Find where the given text appears and provide that cell's center as [x, y] coordinate. 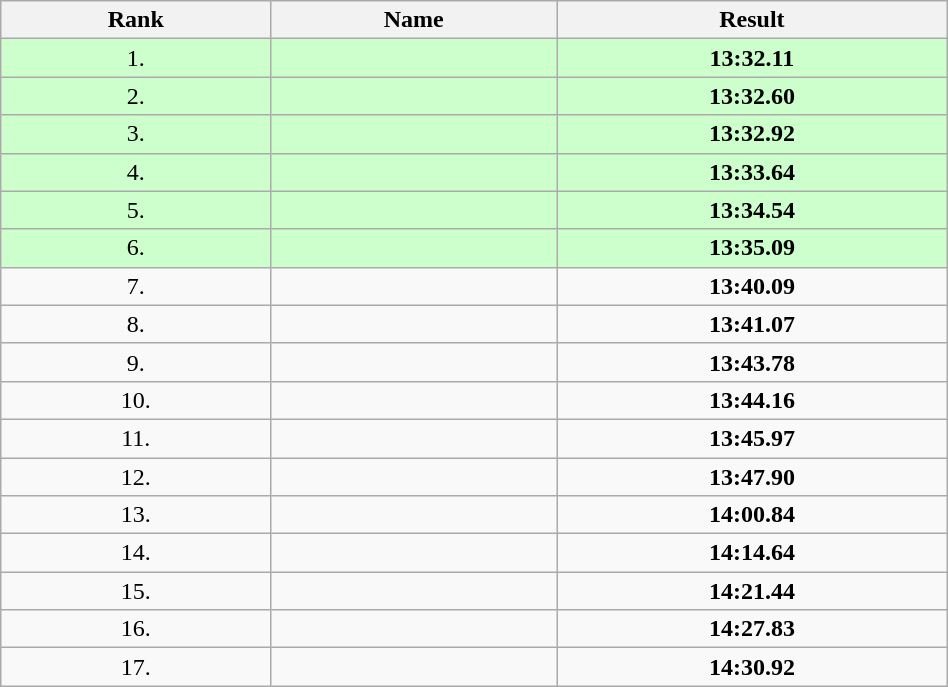
14:14.64 [752, 553]
7. [136, 286]
13:43.78 [752, 362]
2. [136, 96]
13:35.09 [752, 248]
1. [136, 58]
13:40.09 [752, 286]
13:41.07 [752, 324]
13:32.92 [752, 134]
14:27.83 [752, 629]
17. [136, 667]
15. [136, 591]
Rank [136, 20]
14:00.84 [752, 515]
8. [136, 324]
11. [136, 438]
16. [136, 629]
Name [414, 20]
6. [136, 248]
13:44.16 [752, 400]
5. [136, 210]
13:32.60 [752, 96]
12. [136, 477]
9. [136, 362]
13:32.11 [752, 58]
13:45.97 [752, 438]
3. [136, 134]
13. [136, 515]
10. [136, 400]
14. [136, 553]
14:21.44 [752, 591]
13:33.64 [752, 172]
13:34.54 [752, 210]
14:30.92 [752, 667]
4. [136, 172]
Result [752, 20]
13:47.90 [752, 477]
